Output the (X, Y) coordinate of the center of the cell containing the given text.  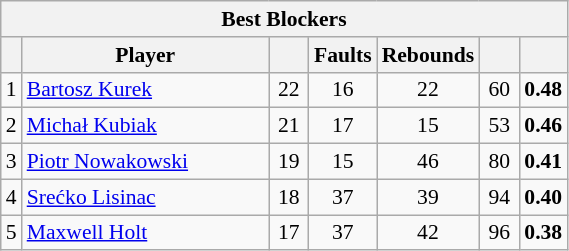
60 (499, 90)
42 (428, 233)
19 (289, 162)
0.40 (543, 197)
Faults (343, 55)
0.48 (543, 90)
2 (12, 126)
0.41 (543, 162)
94 (499, 197)
4 (12, 197)
46 (428, 162)
16 (343, 90)
53 (499, 126)
Srećko Lisinac (146, 197)
Piotr Nowakowski (146, 162)
18 (289, 197)
Bartosz Kurek (146, 90)
5 (12, 233)
80 (499, 162)
96 (499, 233)
Michał Kubiak (146, 126)
1 (12, 90)
0.38 (543, 233)
Best Blockers (284, 19)
0.46 (543, 126)
21 (289, 126)
39 (428, 197)
Rebounds (428, 55)
Player (146, 55)
Maxwell Holt (146, 233)
3 (12, 162)
